Pinpoint the cell where the given text exists, returning its (X, Y) midpoint coordinate. 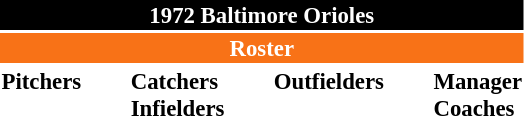
1972 Baltimore Orioles (262, 15)
Roster (262, 48)
